Provide the [X, Y] coordinate of the cell's center where the given text is located.  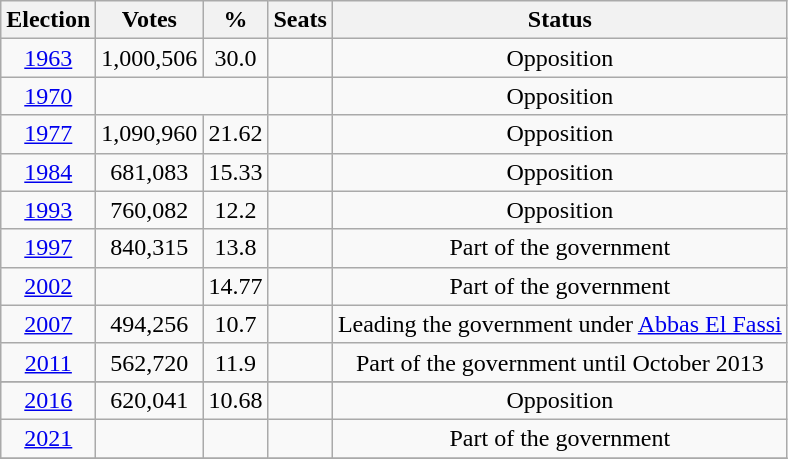
Part of the government until October 2013 [560, 362]
% [236, 20]
13.8 [236, 248]
10.68 [236, 400]
1,090,960 [150, 134]
2016 [48, 400]
681,083 [150, 172]
840,315 [150, 248]
Seats [300, 20]
15.33 [236, 172]
1997 [48, 248]
562,720 [150, 362]
21.62 [236, 134]
760,082 [150, 210]
14.77 [236, 286]
Votes [150, 20]
620,041 [150, 400]
12.2 [236, 210]
11.9 [236, 362]
2002 [48, 286]
1977 [48, 134]
1984 [48, 172]
2007 [48, 324]
30.0 [236, 58]
2011 [48, 362]
10.7 [236, 324]
1970 [48, 96]
Election [48, 20]
2021 [48, 438]
494,256 [150, 324]
1993 [48, 210]
1963 [48, 58]
Leading the government under Abbas El Fassi [560, 324]
Status [560, 20]
1,000,506 [150, 58]
